Locate the cell with the specified text and output its (x, y) center coordinate. 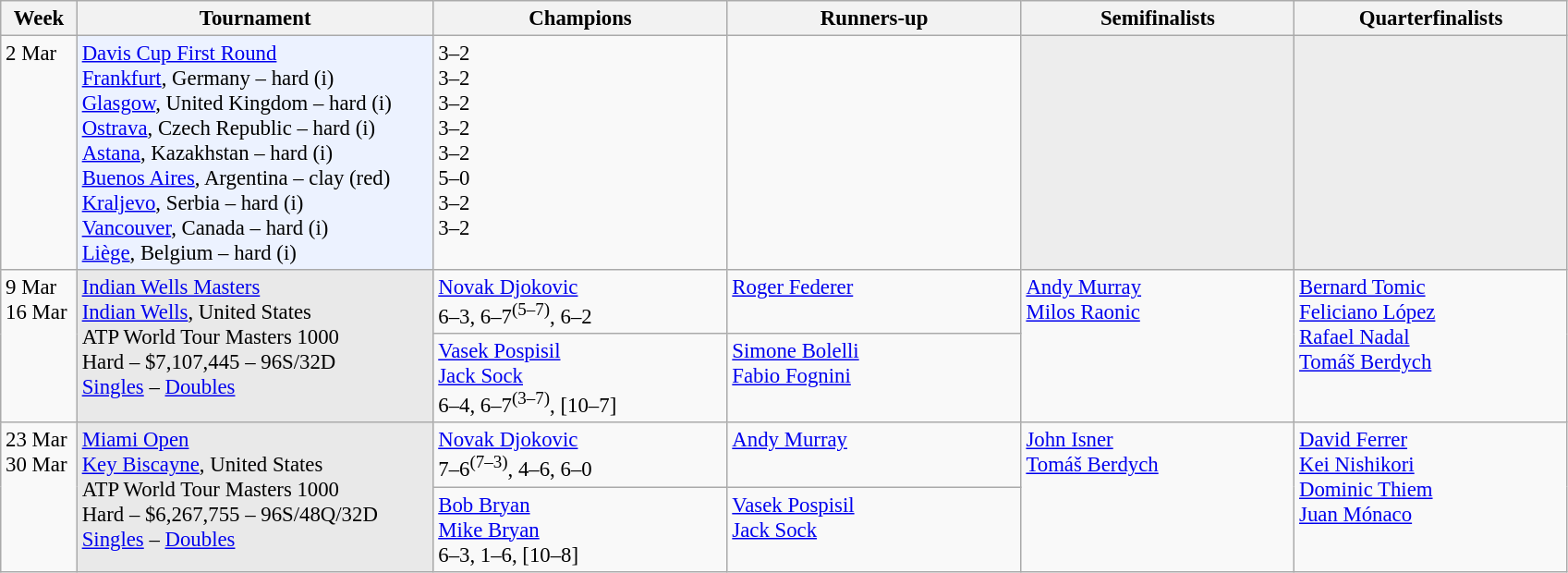
Novak Djokovic7–6(7–3), 4–6, 6–0 (580, 455)
Indian Wells Masters Indian Wells, United StatesATP World Tour Masters 1000Hard – $7,107,445 – 96S/32DSingles – Doubles (255, 346)
David Ferrer Kei Nishikori Dominic Thiem Juan Mónaco (1431, 497)
John Isner Tomáš Berdych (1158, 497)
Vasek Pospisil Jack Sock 6–4, 6–7(3–7), [10–7] (580, 378)
Simone Bolelli Fabio Fognini (874, 378)
3–2 3–2 3–2 3–2 3–2 5–0 3–2 3–2 (580, 153)
Andy Murray Milos Raonic (1158, 346)
Semifinalists (1158, 18)
Andy Murray (874, 455)
Tournament (255, 18)
2 Mar (39, 153)
Champions (580, 18)
Novak Djokovic6–3, 6–7(5–7), 6–2 (580, 301)
Miami Open Key Biscayne, United StatesATP World Tour Masters 1000Hard – $6,267,755 – 96S/48Q/32DSingles – Doubles (255, 497)
Roger Federer (874, 301)
Vasek Pospisil Jack Sock (874, 530)
23 Mar30 Mar (39, 497)
Week (39, 18)
9 Mar16 Mar (39, 346)
Bob Bryan Mike Bryan6–3, 1–6, [10–8] (580, 530)
Bernard Tomic Feliciano López Rafael Nadal Tomáš Berdych (1431, 346)
Quarterfinalists (1431, 18)
Runners-up (874, 18)
